Find where the given text appears and provide that cell's center as [x, y] coordinate. 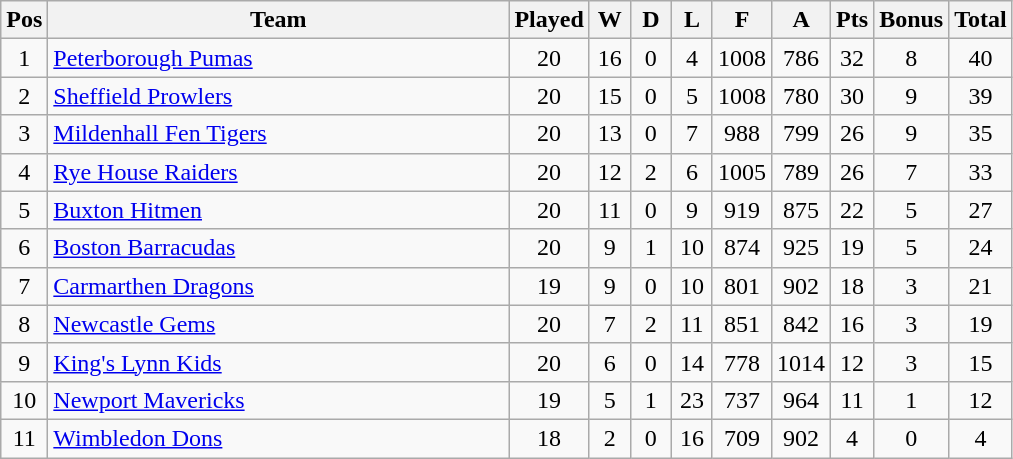
1005 [742, 172]
22 [852, 210]
39 [981, 96]
Rye House Raiders [278, 172]
Total [981, 20]
27 [981, 210]
Pos [24, 20]
Bonus [912, 20]
Carmarthen Dragons [278, 286]
Wimbledon Dons [278, 438]
Boston Barracudas [278, 248]
925 [802, 248]
Newport Mavericks [278, 400]
D [650, 20]
F [742, 20]
919 [742, 210]
Played [549, 20]
Mildenhall Fen Tigers [278, 134]
13 [610, 134]
786 [802, 58]
789 [802, 172]
14 [692, 362]
Team [278, 20]
33 [981, 172]
24 [981, 248]
Pts [852, 20]
21 [981, 286]
Peterborough Pumas [278, 58]
842 [802, 324]
40 [981, 58]
799 [802, 134]
23 [692, 400]
851 [742, 324]
964 [802, 400]
32 [852, 58]
737 [742, 400]
30 [852, 96]
778 [742, 362]
Sheffield Prowlers [278, 96]
875 [802, 210]
709 [742, 438]
W [610, 20]
1014 [802, 362]
King's Lynn Kids [278, 362]
988 [742, 134]
874 [742, 248]
Buxton Hitmen [278, 210]
35 [981, 134]
801 [742, 286]
L [692, 20]
A [802, 20]
Newcastle Gems [278, 324]
780 [802, 96]
